Identify which cell holds the provided text, then report its (X, Y) central coordinate. 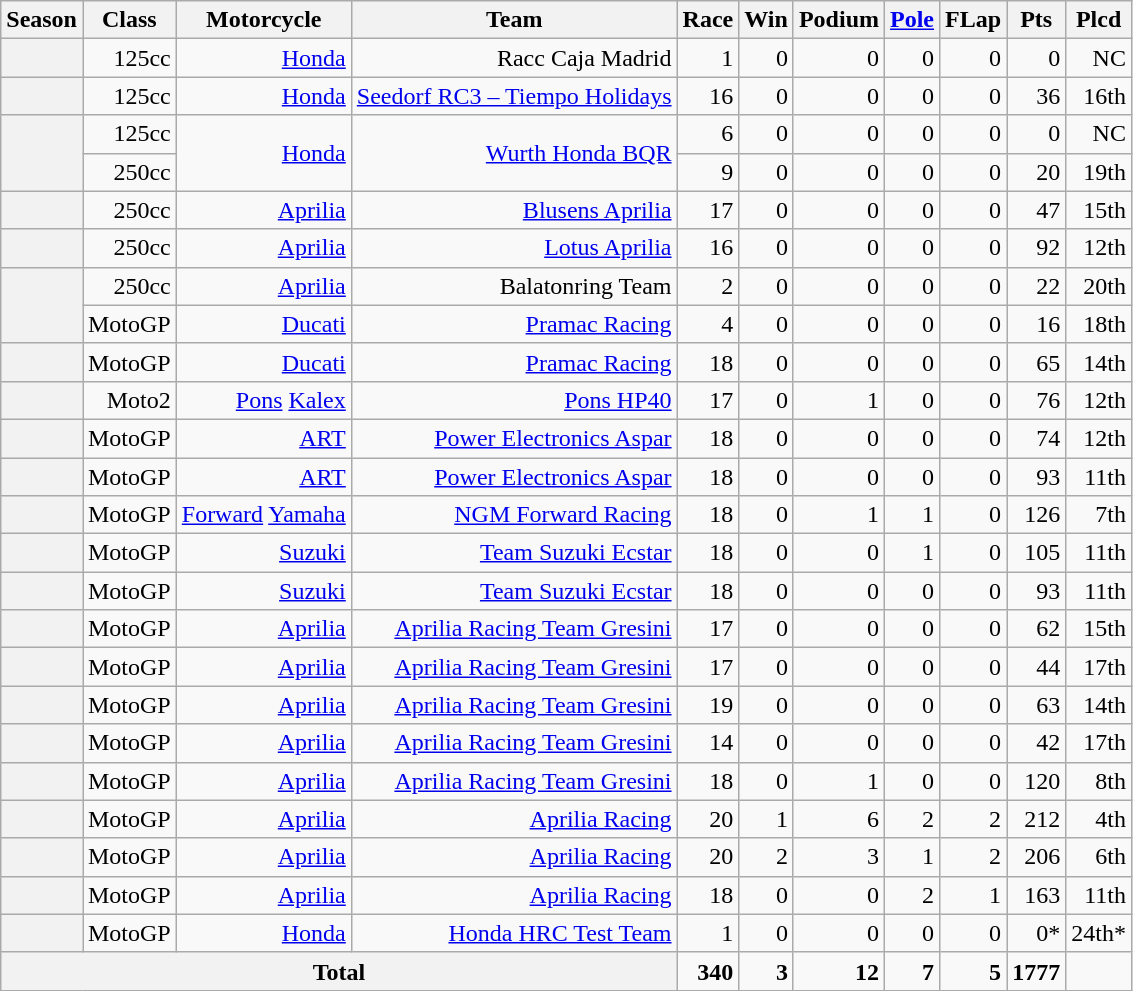
Pons Kalex (264, 400)
42 (1036, 743)
Seedorf RC3 – Tiempo Holidays (514, 96)
9 (708, 172)
0* (1036, 933)
22 (1036, 286)
76 (1036, 400)
Moto2 (129, 400)
20th (1099, 286)
Motorcycle (264, 20)
FLap (974, 20)
12 (838, 971)
14 (708, 743)
47 (1036, 210)
126 (1036, 515)
Forward Yamaha (264, 515)
7th (1099, 515)
1777 (1036, 971)
Season (42, 20)
65 (1036, 362)
105 (1036, 553)
Pons HP40 (514, 400)
Team (514, 20)
Honda HRC Test Team (514, 933)
Total (339, 971)
Blusens Aprilia (514, 210)
7 (912, 971)
Plcd (1099, 20)
Win (766, 20)
62 (1036, 629)
18th (1099, 324)
206 (1036, 857)
6th (1099, 857)
Balatonring Team (514, 286)
4 (708, 324)
NGM Forward Racing (514, 515)
4th (1099, 819)
163 (1036, 895)
Pts (1036, 20)
Wurth Honda BQR (514, 153)
120 (1036, 781)
44 (1036, 667)
63 (1036, 705)
8th (1099, 781)
340 (708, 971)
Pole (912, 20)
5 (974, 971)
19 (708, 705)
24th* (1099, 933)
Class (129, 20)
Podium (838, 20)
16th (1099, 96)
36 (1036, 96)
19th (1099, 172)
92 (1036, 248)
212 (1036, 819)
Lotus Aprilia (514, 248)
74 (1036, 438)
Race (708, 20)
Racc Caja Madrid (514, 58)
